Return [X, Y] of the center of cell containing provided text 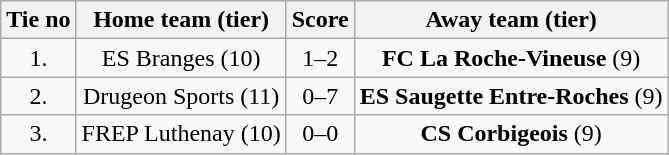
FREP Luthenay (10) [181, 134]
CS Corbigeois (9) [511, 134]
ES Saugette Entre-Roches (9) [511, 96]
1–2 [320, 58]
FC La Roche-Vineuse (9) [511, 58]
3. [38, 134]
Drugeon Sports (11) [181, 96]
ES Branges (10) [181, 58]
0–0 [320, 134]
Score [320, 20]
Away team (tier) [511, 20]
1. [38, 58]
2. [38, 96]
Tie no [38, 20]
Home team (tier) [181, 20]
0–7 [320, 96]
